Capture the cell that displays the provided text and extract its (x, y) central coordinate. 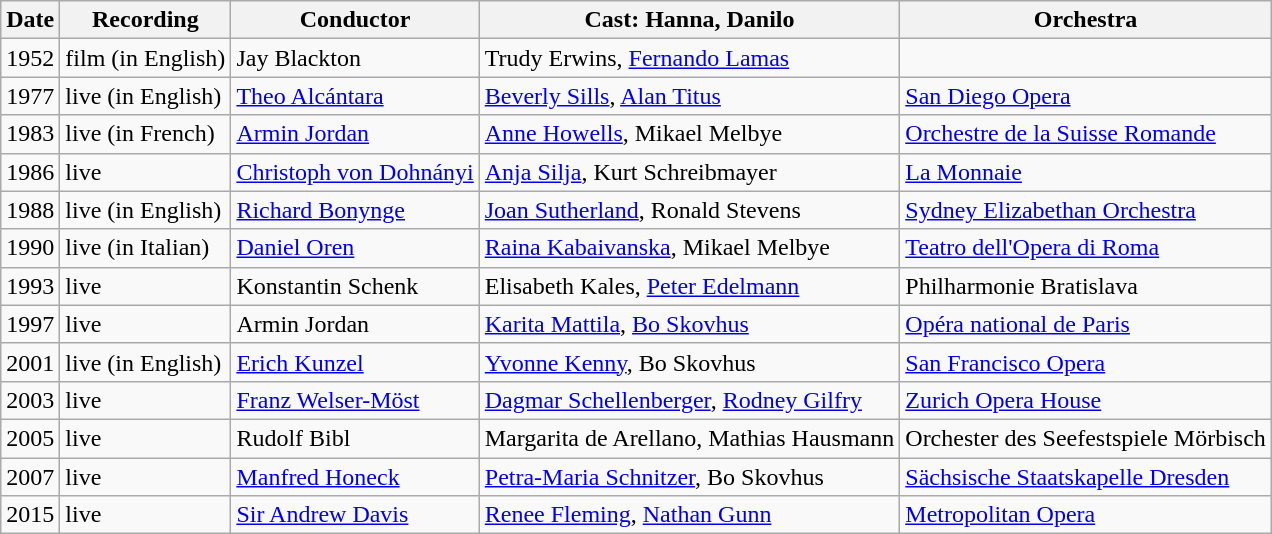
1997 (30, 324)
film (in English) (146, 58)
Yvonne Kenny, Bo Skovhus (690, 362)
Konstantin Schenk (355, 286)
Date (30, 20)
Jay Blackton (355, 58)
Joan Sutherland, Ronald Stevens (690, 210)
2001 (30, 362)
Teatro dell'Opera di Roma (1086, 248)
Renee Fleming, Nathan Gunn (690, 515)
Manfred Honeck (355, 477)
Raina Kabaivanska, Mikael Melbye (690, 248)
San Francisco Opera (1086, 362)
Karita Mattila, Bo Skovhus (690, 324)
Anne Howells, Mikael Melbye (690, 134)
1988 (30, 210)
2005 (30, 438)
Sydney Elizabethan Orchestra (1086, 210)
Richard Bonynge (355, 210)
1990 (30, 248)
Christoph von Dohnányi (355, 172)
Daniel Oren (355, 248)
2015 (30, 515)
1977 (30, 96)
Franz Welser-Möst (355, 400)
Trudy Erwins, Fernando Lamas (690, 58)
Metropolitan Opera (1086, 515)
Opéra national de Paris (1086, 324)
Cast: Hanna, Danilo (690, 20)
San Diego Opera (1086, 96)
Erich Kunzel (355, 362)
Zurich Opera House (1086, 400)
1986 (30, 172)
Philharmonie Bratislava (1086, 286)
Dagmar Schellenberger, Rodney Gilfry (690, 400)
2003 (30, 400)
Petra-Maria Schnitzer, Bo Skovhus (690, 477)
1983 (30, 134)
Anja Silja, Kurt Schreibmayer (690, 172)
Recording (146, 20)
Margarita de Arellano, Mathias Hausmann (690, 438)
Sächsische Staatskapelle Dresden (1086, 477)
Orchestre de la Suisse Romande (1086, 134)
Rudolf Bibl (355, 438)
Sir Andrew Davis (355, 515)
1952 (30, 58)
Theo Alcántara (355, 96)
Beverly Sills, Alan Titus (690, 96)
Orchestra (1086, 20)
live (in Italian) (146, 248)
1993 (30, 286)
live (in French) (146, 134)
2007 (30, 477)
La Monnaie (1086, 172)
Orchester des Seefestspiele Mörbisch (1086, 438)
Conductor (355, 20)
Elisabeth Kales, Peter Edelmann (690, 286)
